Search for the cell housing the specified text and yield its (X, Y) center coordinate. 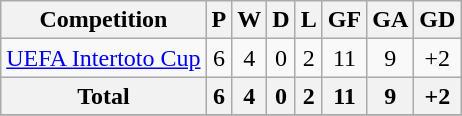
Competition (104, 20)
D (281, 20)
W (250, 20)
P (219, 20)
GF (344, 20)
Total (104, 96)
UEFA Intertoto Cup (104, 58)
L (308, 20)
GA (390, 20)
GD (438, 20)
